Detect which cell encompasses the target text, then output its (X, Y) center coordinate. 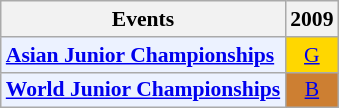
G (312, 55)
Asian Junior Championships (143, 55)
2009 (312, 19)
World Junior Championships (143, 90)
Events (143, 19)
B (312, 90)
